Capture the cell that displays the provided text and extract its (X, Y) central coordinate. 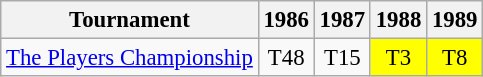
The Players Championship (130, 58)
1987 (342, 20)
Tournament (130, 20)
T48 (286, 58)
T15 (342, 58)
T3 (398, 58)
1989 (455, 20)
T8 (455, 58)
1988 (398, 20)
1986 (286, 20)
